Capture the cell that displays the provided text and extract its (x, y) central coordinate. 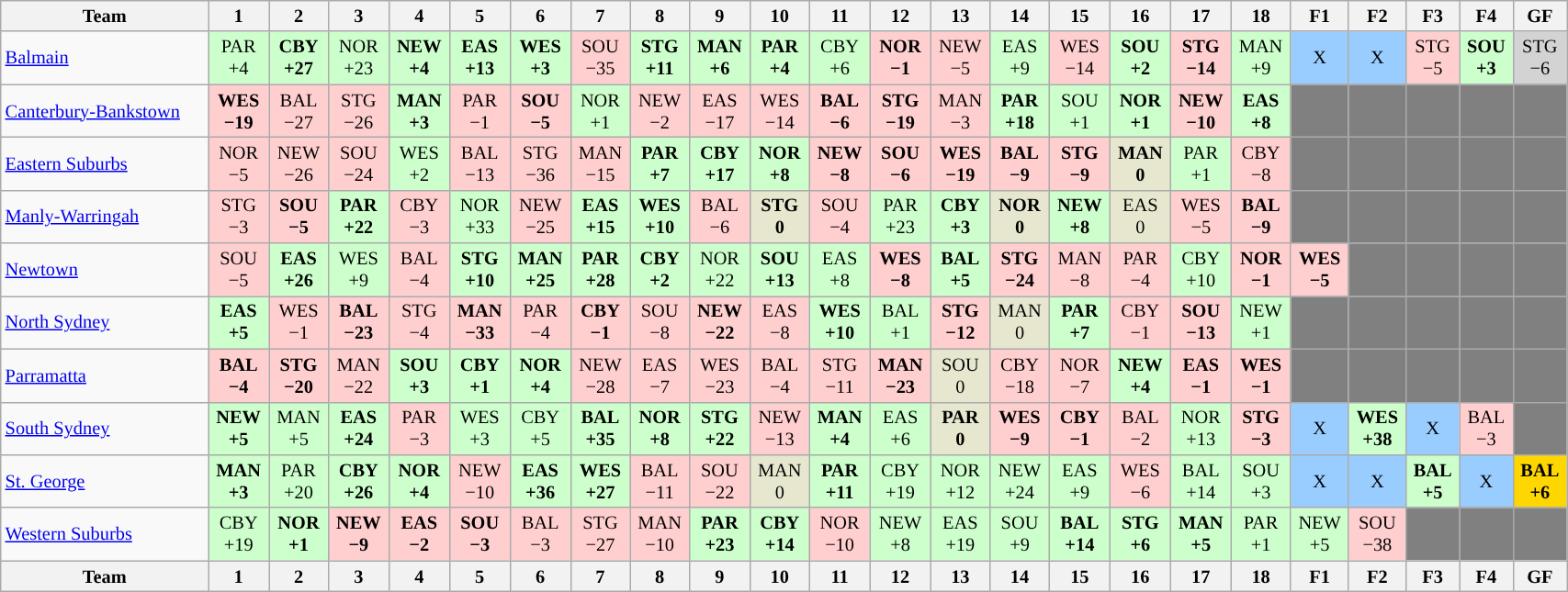
CBY+17 (719, 163)
CBY−3 (419, 217)
STG+11 (660, 58)
CBY+26 (358, 481)
CBY+2 (660, 270)
EAS−17 (719, 111)
NOR−10 (840, 534)
STG−4 (419, 322)
NEW+24 (1020, 481)
MAN−15 (601, 163)
CBY+14 (779, 534)
PAR+11 (840, 481)
Eastern Suburbs (105, 163)
EAS+36 (540, 481)
MAN+9 (1260, 58)
NEW−22 (719, 322)
NEW−13 (779, 429)
PAR+28 (601, 270)
STG−26 (358, 111)
STG−5 (1432, 58)
STG−19 (900, 111)
STG−20 (299, 375)
BAL+6 (1540, 481)
MAN+4 (840, 429)
SOU−22 (719, 481)
SOU−38 (1377, 534)
NEW−28 (601, 375)
STG−11 (840, 375)
EAS0 (1140, 217)
SOU+1 (1079, 111)
NOR+33 (479, 217)
WES−6 (1140, 481)
SOU−35 (601, 58)
SOU−4 (840, 217)
SOU−3 (479, 534)
NEW−2 (660, 111)
WES+38 (1377, 429)
NEW−26 (299, 163)
EAS−7 (660, 375)
STG−12 (961, 322)
PAR0 (961, 429)
BAL−13 (479, 163)
EAS−1 (1201, 375)
PAR+18 (1020, 111)
CBY−18 (1020, 375)
STG−24 (1020, 270)
NEW−9 (358, 534)
STG−14 (1201, 58)
PAR−1 (479, 111)
CBY+27 (299, 58)
STG−36 (540, 163)
NOR+22 (719, 270)
SOU+9 (1020, 534)
NOR−5 (239, 163)
MAN−8 (1079, 270)
MAN+6 (719, 58)
CBY+3 (961, 217)
WES−23 (719, 375)
SOU+2 (1140, 58)
CBY−8 (1260, 163)
MAN+25 (540, 270)
PAR+20 (299, 481)
CBY+5 (540, 429)
EAS+13 (479, 58)
EAS+5 (239, 322)
SOU+13 (779, 270)
NOR+23 (358, 58)
PAR+22 (358, 217)
Newtown (105, 270)
MAN−22 (358, 375)
STG+22 (719, 429)
EAS+15 (601, 217)
NEW−5 (961, 58)
NOR−7 (1079, 375)
NOR0 (1020, 217)
Western Suburbs (105, 534)
SOU−13 (1201, 322)
EAS+26 (299, 270)
STG+6 (1140, 534)
MAN−10 (660, 534)
STG−6 (1540, 58)
Parramatta (105, 375)
Canterbury-Bankstown (105, 111)
NEW+1 (1260, 322)
NEW−25 (540, 217)
CBY+1 (479, 375)
MAN−3 (961, 111)
EAS+6 (900, 429)
Manly-Warringah (105, 217)
SOU0 (961, 375)
STG0 (779, 217)
BAL−11 (660, 481)
MAN−33 (479, 322)
PAR−3 (419, 429)
BAL−27 (299, 111)
EAS+24 (358, 429)
NOR+13 (1201, 429)
WES+27 (601, 481)
St. George (105, 481)
BAL−23 (358, 322)
SOU−6 (900, 163)
SOU−24 (358, 163)
SOU−8 (660, 322)
WES+9 (358, 270)
BAL+1 (900, 322)
BAL+35 (601, 429)
WES−8 (900, 270)
EAS−2 (419, 534)
South Sydney (105, 429)
WES−9 (1020, 429)
NEW−8 (840, 163)
North Sydney (105, 322)
STG+10 (479, 270)
EAS+19 (961, 534)
CBY+10 (1201, 270)
CBY+6 (840, 58)
STG−27 (601, 534)
WES+2 (419, 163)
NOR+12 (961, 481)
Balmain (105, 58)
EAS−8 (779, 322)
STG−9 (1079, 163)
BAL−2 (1140, 429)
MAN−23 (900, 375)
